Locate the cell with the specified text and output its [x, y] center coordinate. 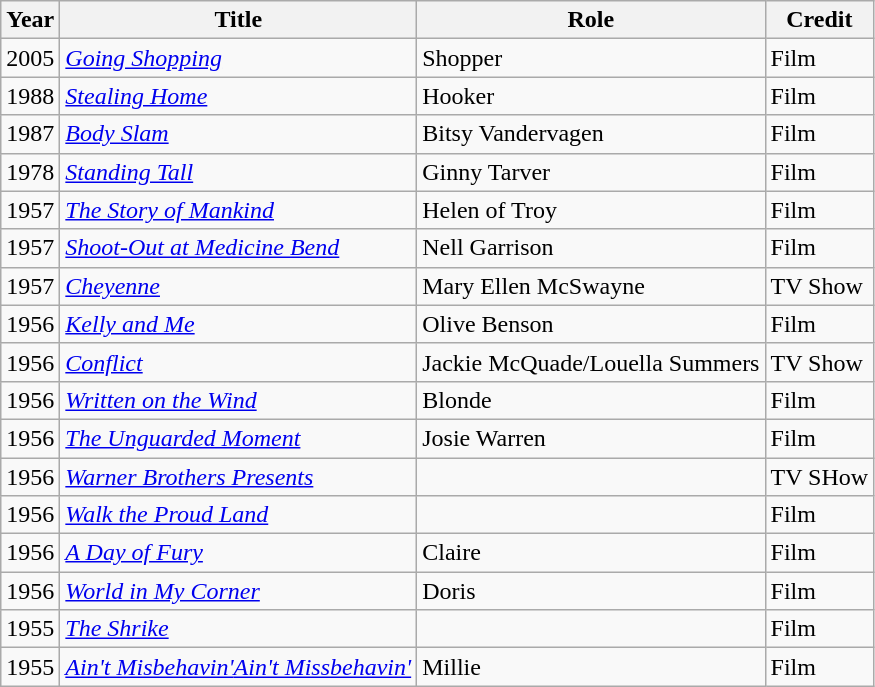
Standing Tall [238, 172]
1987 [30, 134]
The Story of Mankind [238, 210]
Josie Warren [591, 438]
Hooker [591, 96]
Body Slam [238, 134]
Ain't Misbehavin'Ain't Missbehavin' [238, 667]
Walk the Proud Land [238, 515]
TV SHow [820, 477]
Mary Ellen McSwayne [591, 286]
Ginny Tarver [591, 172]
The Shrike [238, 629]
Blonde [591, 400]
1978 [30, 172]
Shopper [591, 58]
Warner Brothers Presents [238, 477]
Nell Garrison [591, 248]
Helen of Troy [591, 210]
Title [238, 20]
A Day of Fury [238, 553]
World in My Corner [238, 591]
Stealing Home [238, 96]
Doris [591, 591]
Year [30, 20]
Written on the Wind [238, 400]
Cheyenne [238, 286]
1988 [30, 96]
Credit [820, 20]
Going Shopping [238, 58]
The Unguarded Moment [238, 438]
Olive Benson [591, 324]
Kelly and Me [238, 324]
2005 [30, 58]
Shoot-Out at Medicine Bend [238, 248]
Role [591, 20]
Jackie McQuade/Louella Summers [591, 362]
Millie [591, 667]
Claire [591, 553]
Conflict [238, 362]
Bitsy Vandervagen [591, 134]
